Provide the [x, y] coordinate of the cell's center where the given text is located.  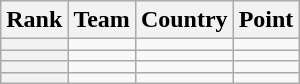
Country [184, 20]
Team [102, 20]
Rank [34, 20]
Point [266, 20]
